Extract the [X, Y] coordinate from the center of the cell holding the provided text.  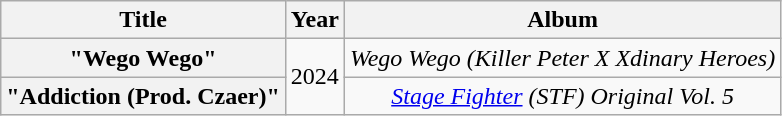
Year [314, 20]
Wego Wego (Killer Peter X Xdinary Heroes) [562, 58]
2024 [314, 77]
Title [144, 20]
"Wego Wego" [144, 58]
Stage Fighter (STF) Original Vol. 5 [562, 96]
Album [562, 20]
"Addiction (Prod. Czaer)" [144, 96]
